Output the (X, Y) coordinate of the center of the cell containing the given text.  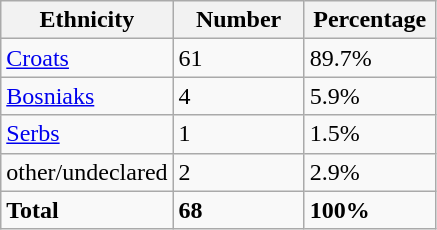
5.9% (370, 96)
Croats (87, 58)
Number (238, 20)
2.9% (370, 172)
89.7% (370, 58)
1.5% (370, 134)
other/undeclared (87, 172)
61 (238, 58)
100% (370, 210)
Total (87, 210)
2 (238, 172)
Ethnicity (87, 20)
4 (238, 96)
Percentage (370, 20)
Serbs (87, 134)
68 (238, 210)
1 (238, 134)
Bosniaks (87, 96)
